Search for the cell housing the specified text and yield its [X, Y] center coordinate. 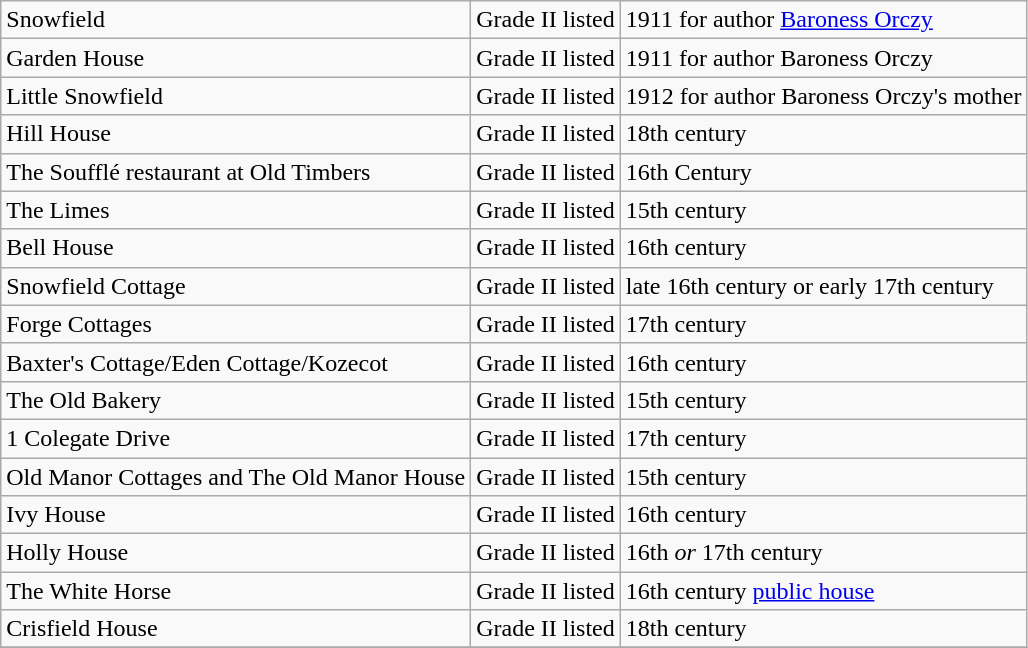
1 Colegate Drive [236, 438]
Baxter's Cottage/Eden Cottage/Kozecot [236, 362]
The Limes [236, 210]
Forge Cottages [236, 324]
Garden House [236, 58]
The White Horse [236, 591]
Snowfield [236, 20]
Holly House [236, 553]
16th century public house [824, 591]
16th Century [824, 172]
Ivy House [236, 515]
Snowfield Cottage [236, 286]
Crisfield House [236, 629]
Little Snowfield [236, 96]
late 16th century or early 17th century [824, 286]
Old Manor Cottages and The Old Manor House [236, 477]
The Soufflé restaurant at Old Timbers [236, 172]
1912 for author Baroness Orczy's mother [824, 96]
Bell House [236, 248]
16th or 17th century [824, 553]
Hill House [236, 134]
The Old Bakery [236, 400]
